Find where the given text appears and provide that cell's center as (x, y) coordinate. 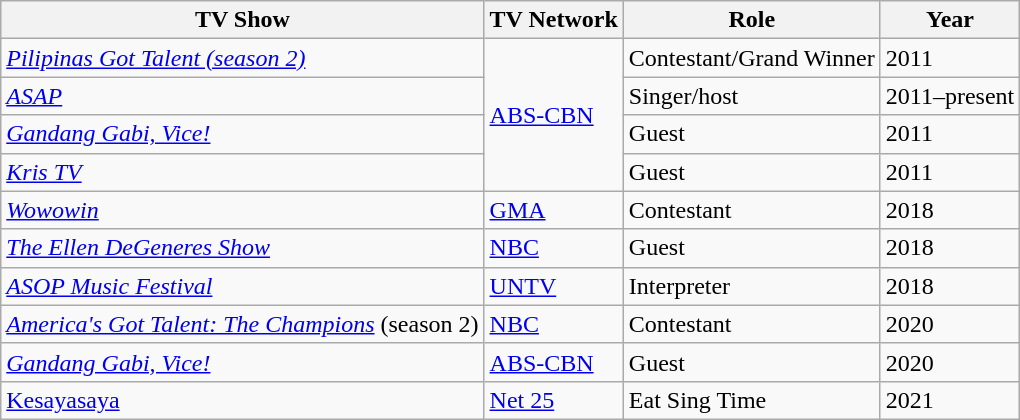
GMA (554, 210)
America's Got Talent: The Champions (season 2) (242, 324)
Contestant/Grand Winner (752, 58)
The Ellen DeGeneres Show (242, 248)
Role (752, 20)
ASAP (242, 96)
Kris TV (242, 172)
TV Show (242, 20)
ASOP Music Festival (242, 286)
TV Network (554, 20)
2021 (950, 400)
Interpreter (752, 286)
Year (950, 20)
Net 25 (554, 400)
Eat Sing Time (752, 400)
Wowowin (242, 210)
UNTV (554, 286)
Pilipinas Got Talent (season 2) (242, 58)
2011–present (950, 96)
Kesayasaya (242, 400)
Singer/host (752, 96)
